Determine the (X, Y) coordinate at the center of the cell enclosing the given text.  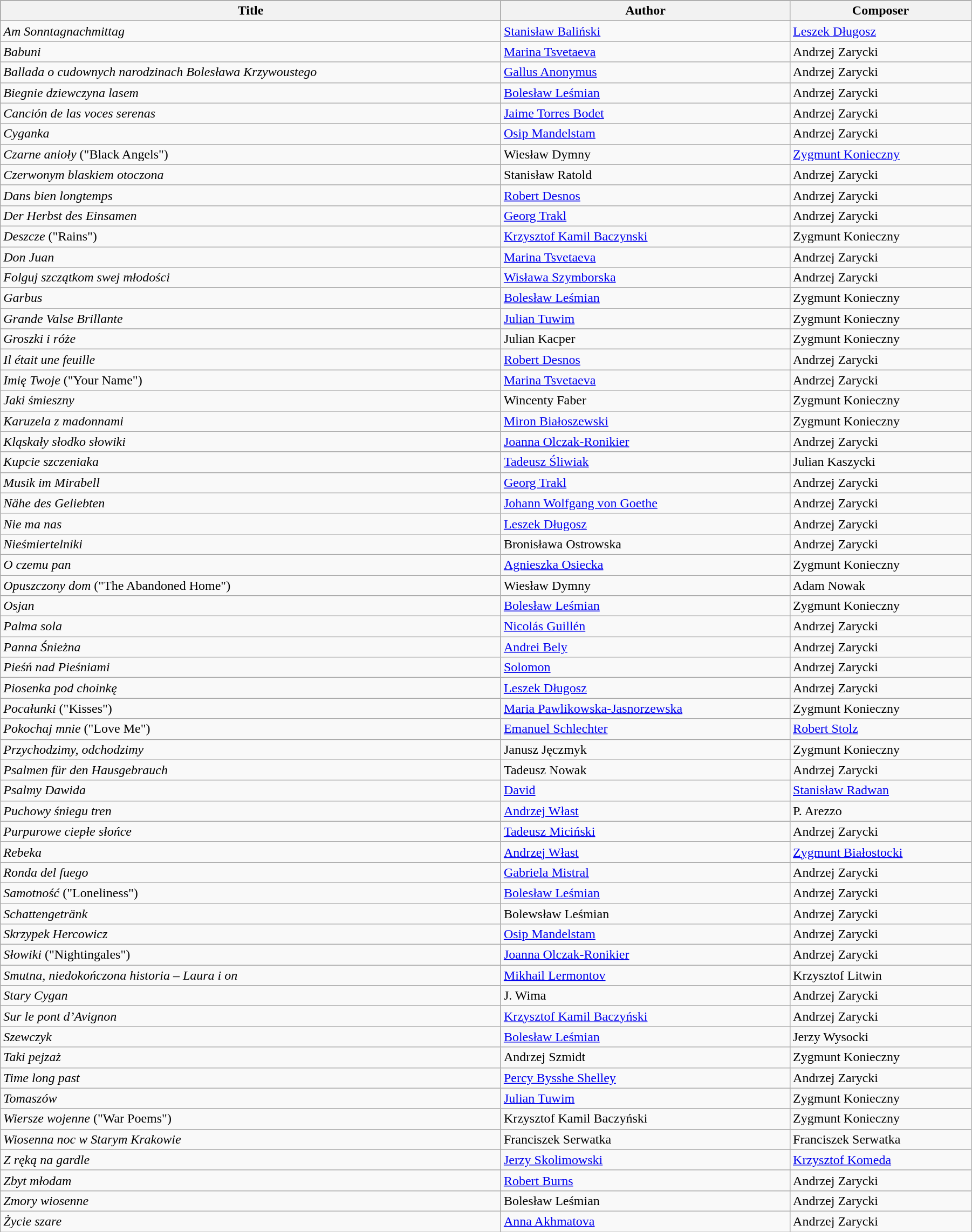
Pokochaj mnie ("Love Me") (251, 729)
Percy Bysshe Shelley (645, 1078)
Nie ma nas (251, 524)
Taki pejzaż (251, 1057)
Smutna, niedokończona historia – Laura i on (251, 975)
Maria Pawlikowska-Jasnorzewska (645, 708)
Wiersze wojenne ("War Poems") (251, 1119)
Purpurowe ciepłe słońce (251, 831)
Imię Twoje ("Your Name") (251, 380)
Zygmunt Białostocki (881, 852)
Tadeusz Śliwiak (645, 462)
Schattengetränk (251, 914)
Robert Stolz (881, 729)
Nähe des Geliebten (251, 503)
Cyganka (251, 134)
Kląskały słodko słowiki (251, 442)
Agnieszka Osiecka (645, 565)
Tadeusz Nowak (645, 770)
Stary Cygan (251, 996)
Opuszczony dom ("The Abandoned Home") (251, 585)
Johann Wolfgang von Goethe (645, 503)
Ronda del fuego (251, 872)
Garbus (251, 298)
Tomaszów (251, 1098)
Krzysztof Kamil Baczynski (645, 236)
Miron Białoszewski (645, 421)
Osjan (251, 606)
Gallus Anonymus (645, 72)
Am Sonntagnachmittag (251, 31)
Anna Akhmatova (645, 1221)
J. Wima (645, 996)
Kupcie szczeniaka (251, 462)
Z ręką na gardle (251, 1160)
Groszki i róże (251, 339)
Grande Valse Brillante (251, 319)
Author (645, 11)
Babuni (251, 52)
Słowiki ("Nightingales") (251, 955)
Dans bien longtemps (251, 195)
Zmory wiosenne (251, 1201)
Jaki śmieszny (251, 401)
P. Arezzo (881, 811)
Julian Kacper (645, 339)
Czarne anioły ("Black Angels") (251, 154)
Jerzy Wysocki (881, 1037)
O czemu pan (251, 565)
Title (251, 11)
Rebeka (251, 852)
Karuzela z madonnami (251, 421)
Bolewsław Leśmian (645, 914)
Sur le pont d’Avignon (251, 1016)
Stanisław Radwan (881, 790)
Deszcze ("Rains") (251, 236)
Wincenty Faber (645, 401)
Andrzej Szmidt (645, 1057)
David (645, 790)
Janusz Jęczmyk (645, 749)
Psalmen für den Hausgebrauch (251, 770)
Jaime Torres Bodet (645, 113)
Composer (881, 11)
Don Juan (251, 257)
Ballada o cudownych narodzinach Bolesława Krzywoustego (251, 72)
Jerzy Skolimowski (645, 1160)
Psalmy Dawida (251, 790)
Mikhail Lermontov (645, 975)
Samotność ("Loneliness") (251, 893)
Adam Nowak (881, 585)
Piosenka pod choinkę (251, 688)
Wiosenna noc w Starym Krakowie (251, 1139)
Tadeusz Miciński (645, 831)
Stanisław Ratold (645, 175)
Krzysztof Komeda (881, 1160)
Skrzypek Hercowicz (251, 934)
Szewczyk (251, 1037)
Krzysztof Litwin (881, 975)
Nieśmiertelniki (251, 544)
Wisława Szymborska (645, 278)
Andrei Bely (645, 647)
Panna Śnieżna (251, 647)
Bronisława Ostrowska (645, 544)
Der Herbst des Einsamen (251, 216)
Julian Kaszycki (881, 462)
Il était une feuille (251, 360)
Musik im Mirabell (251, 483)
Emanuel Schlechter (645, 729)
Time long past (251, 1078)
Puchowy śniegu tren (251, 811)
Pocałunki ("Kisses") (251, 708)
Palma sola (251, 627)
Pieśń nad Pieśniami (251, 667)
Robert Burns (645, 1180)
Życie szare (251, 1221)
Nicolás Guillén (645, 627)
Przychodzimy, odchodzimy (251, 749)
Gabriela Mistral (645, 872)
Czerwonym blaskiem otoczona (251, 175)
Canción de las voces serenas (251, 113)
Biegnie dziewczyna lasem (251, 93)
Stanisław Baliński (645, 31)
Zbyt młodam (251, 1180)
Folguj szczątkom swej młodości (251, 278)
Solomon (645, 667)
